Return the [x, y] coordinate for the center point of the cell that contains the specified text.  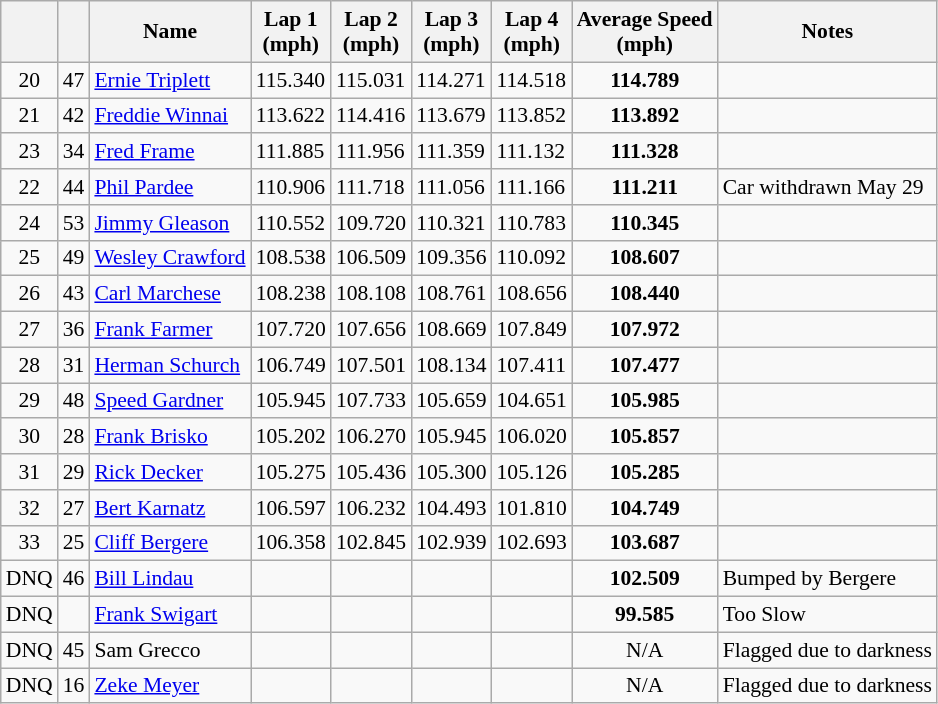
46 [74, 579]
102.939 [451, 543]
110.783 [532, 223]
44 [74, 187]
30 [30, 437]
43 [74, 294]
103.687 [645, 543]
Cliff Bergere [170, 543]
Too Slow [828, 615]
24 [30, 223]
111.132 [532, 152]
111.166 [532, 187]
110.345 [645, 223]
Zeke Meyer [170, 686]
105.300 [451, 472]
107.501 [371, 365]
114.271 [451, 80]
105.126 [532, 472]
115.340 [291, 80]
48 [74, 401]
105.202 [291, 437]
Name [170, 32]
47 [74, 80]
Frank Farmer [170, 330]
107.656 [371, 330]
53 [74, 223]
Carl Marchese [170, 294]
105.857 [645, 437]
Fred Frame [170, 152]
113.622 [291, 116]
107.477 [645, 365]
113.679 [451, 116]
Bill Lindau [170, 579]
111.885 [291, 152]
108.656 [532, 294]
Frank Swigart [170, 615]
42 [74, 116]
104.749 [645, 508]
22 [30, 187]
113.852 [532, 116]
Rick Decker [170, 472]
20 [30, 80]
Average Speed(mph) [645, 32]
106.270 [371, 437]
107.849 [532, 330]
99.585 [645, 615]
108.134 [451, 365]
106.597 [291, 508]
107.411 [532, 365]
Wesley Crawford [170, 258]
109.356 [451, 258]
102.509 [645, 579]
111.056 [451, 187]
108.108 [371, 294]
Sam Grecco [170, 650]
Lap 3(mph) [451, 32]
Bumped by Bergere [828, 579]
Herman Schurch [170, 365]
105.285 [645, 472]
114.518 [532, 80]
45 [74, 650]
Lap 1(mph) [291, 32]
115.031 [371, 80]
102.845 [371, 543]
108.440 [645, 294]
106.749 [291, 365]
Bert Karnatz [170, 508]
26 [30, 294]
36 [74, 330]
Frank Brisko [170, 437]
111.956 [371, 152]
34 [74, 152]
106.509 [371, 258]
108.761 [451, 294]
105.985 [645, 401]
111.718 [371, 187]
108.607 [645, 258]
Ernie Triplett [170, 80]
16 [74, 686]
32 [30, 508]
105.275 [291, 472]
33 [30, 543]
Speed Gardner [170, 401]
104.493 [451, 508]
104.651 [532, 401]
107.733 [371, 401]
110.092 [532, 258]
114.416 [371, 116]
110.321 [451, 223]
113.892 [645, 116]
111.211 [645, 187]
Lap 2(mph) [371, 32]
108.238 [291, 294]
107.972 [645, 330]
106.358 [291, 543]
109.720 [371, 223]
49 [74, 258]
101.810 [532, 508]
Lap 4(mph) [532, 32]
106.020 [532, 437]
110.552 [291, 223]
102.693 [532, 543]
111.359 [451, 152]
105.436 [371, 472]
23 [30, 152]
108.538 [291, 258]
105.659 [451, 401]
114.789 [645, 80]
Jimmy Gleason [170, 223]
21 [30, 116]
107.720 [291, 330]
Notes [828, 32]
111.328 [645, 152]
Phil Pardee [170, 187]
110.906 [291, 187]
108.669 [451, 330]
106.232 [371, 508]
Freddie Winnai [170, 116]
Car withdrawn May 29 [828, 187]
